Identify which cell holds the provided text, then report its (X, Y) central coordinate. 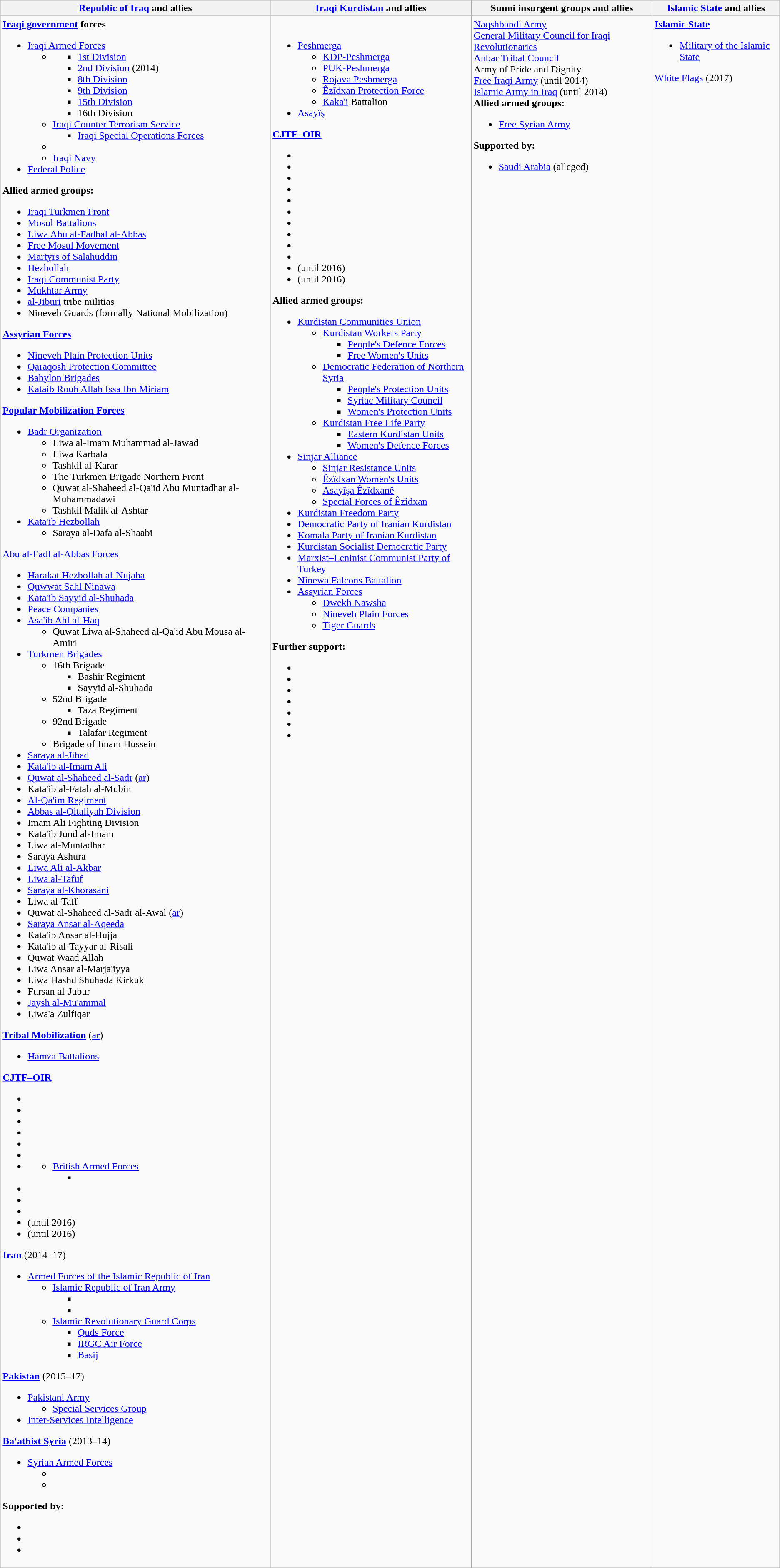
Republic of Iraq and allies (135, 8)
Islamic State and allies (716, 8)
Islamic State Military of the Islamic State White Flags (2017) (716, 792)
Iraqi Kurdistan and allies (371, 8)
Sunni insurgent groups and allies (562, 8)
